Determine the (X, Y) coordinate at the center of the cell enclosing the given text.  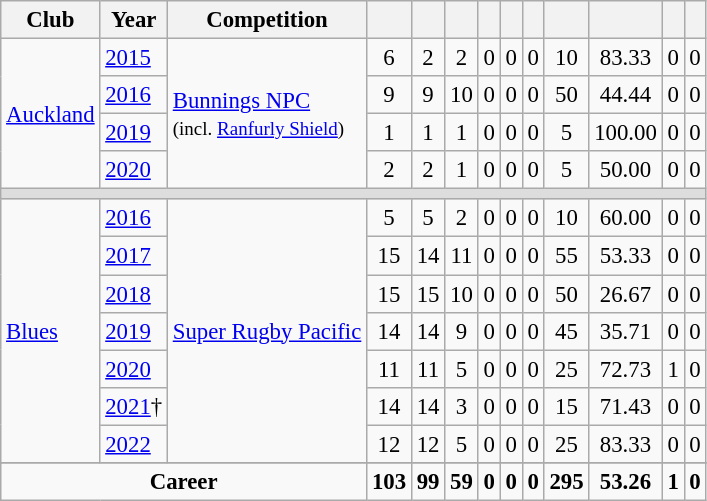
295 (566, 482)
Blues (50, 332)
2021† (134, 406)
45 (566, 331)
71.43 (626, 406)
26.67 (626, 294)
Super Rugby Pacific (266, 332)
2018 (134, 294)
50.00 (626, 170)
2017 (134, 256)
2022 (134, 444)
Year (134, 20)
3 (462, 406)
Auckland (50, 114)
103 (390, 482)
60.00 (626, 219)
53.33 (626, 256)
2015 (134, 58)
55 (566, 256)
Career (184, 482)
Club (50, 20)
53.26 (626, 482)
100.00 (626, 133)
44.44 (626, 95)
Bunnings NPC(incl. Ranfurly Shield) (266, 114)
59 (462, 482)
99 (428, 482)
72.73 (626, 369)
6 (390, 58)
Competition (266, 20)
35.71 (626, 331)
